Return the [X, Y] coordinate for the center point of the cell that contains the specified text.  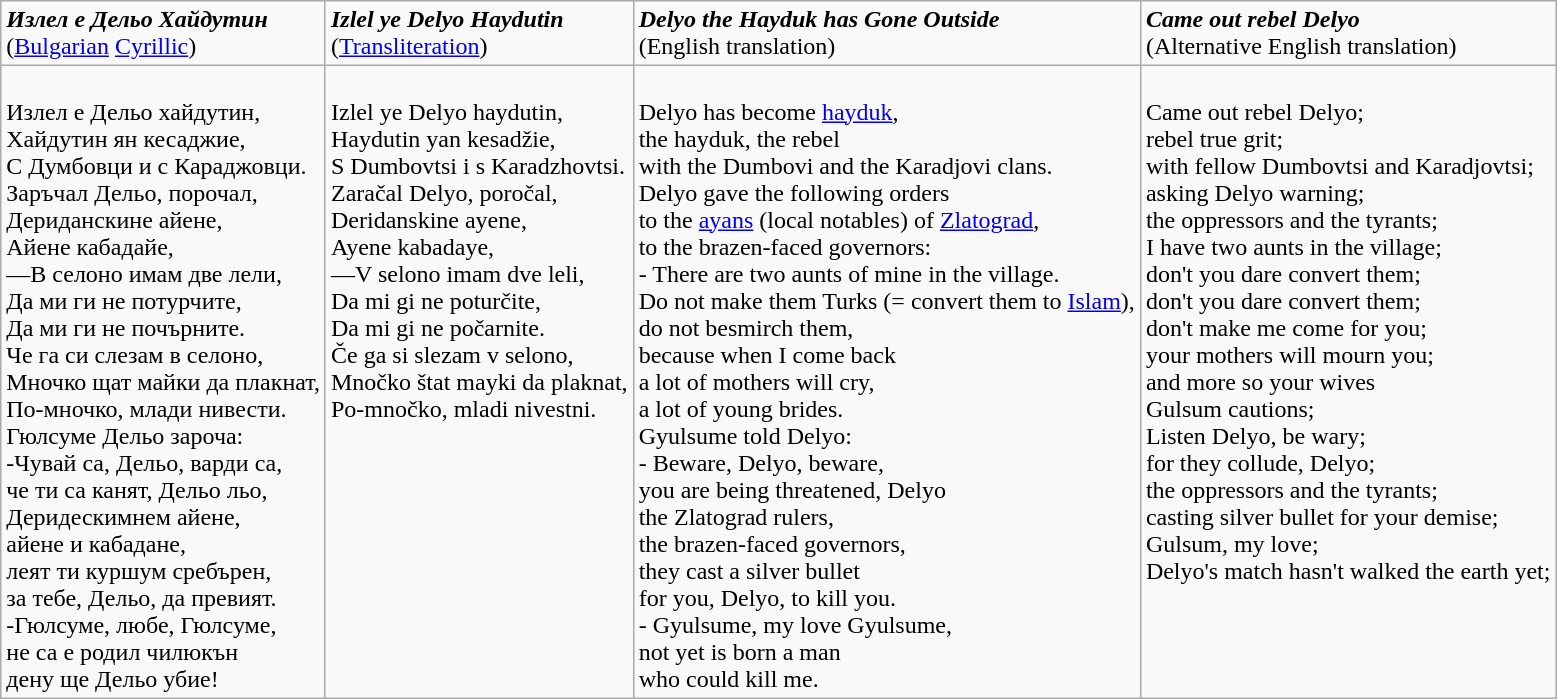
Излел е Дельо Xайдутин (Bulgarian Cyrillic) [164, 34]
Izlel ye Delyo Haydutin (Transliteration) [479, 34]
Came out rebel Delyo (Alternative English translation) [1348, 34]
Delyo the Hayduk has Gone Outside (English translation) [886, 34]
